Identify which cell holds the provided text, then report its (x, y) central coordinate. 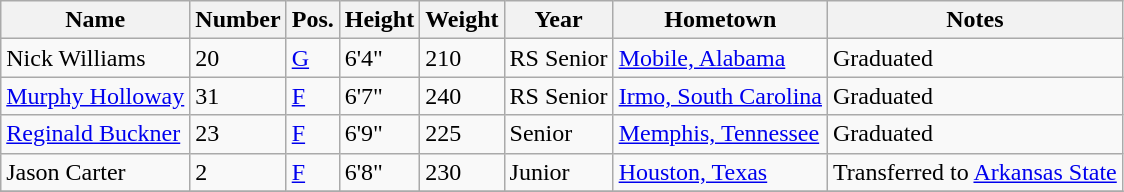
6'7" (379, 96)
Notes (976, 20)
Nick Williams (96, 58)
20 (238, 58)
Number (238, 20)
6'9" (379, 134)
Reginald Buckner (96, 134)
Junior (558, 172)
2 (238, 172)
240 (462, 96)
Irmo, South Carolina (720, 96)
Name (96, 20)
230 (462, 172)
Murphy Holloway (96, 96)
Memphis, Tennessee (720, 134)
Pos. (312, 20)
Year (558, 20)
Houston, Texas (720, 172)
Hometown (720, 20)
225 (462, 134)
Jason Carter (96, 172)
Mobile, Alabama (720, 58)
31 (238, 96)
23 (238, 134)
6'4" (379, 58)
6'8" (379, 172)
Weight (462, 20)
Height (379, 20)
Senior (558, 134)
Transferred to Arkansas State (976, 172)
G (312, 58)
210 (462, 58)
